Determine the [X, Y] coordinate at the center of the cell enclosing the given text.  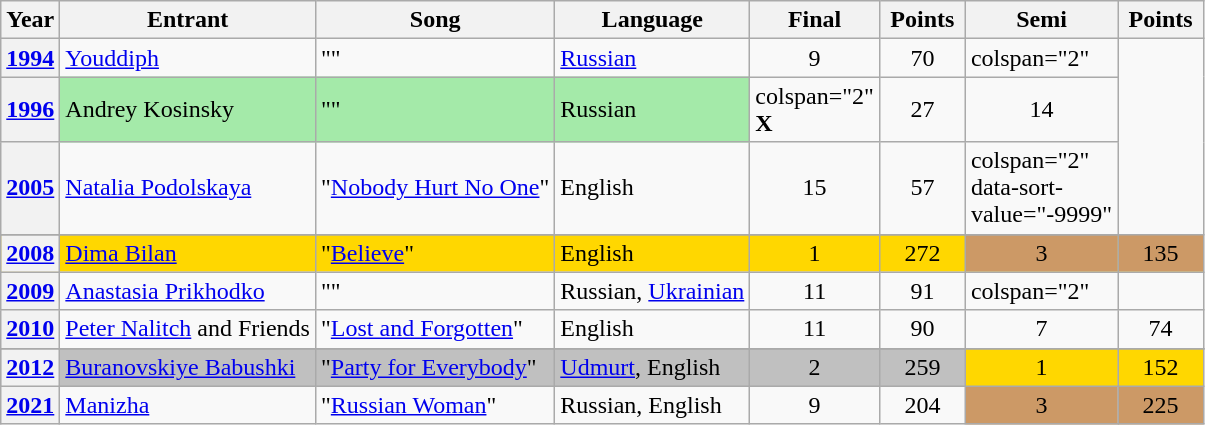
colspan="2" data-sort-value="-9999" [1041, 188]
Natalia Podolskaya [188, 188]
Russian, English [652, 405]
2012 [30, 367]
1996 [30, 110]
Entrant [188, 20]
152 [1161, 367]
70 [922, 58]
colspan="2" X [815, 110]
Semi [1041, 20]
"Lost and Forgotten" [434, 329]
Udmurt, English [652, 367]
"Party for Everybody" [434, 367]
2005 [30, 188]
14 [1041, 110]
Andrey Kosinsky [188, 110]
Song [434, 20]
7 [1041, 329]
259 [922, 367]
2009 [30, 291]
74 [1161, 329]
2 [815, 367]
Anastasia Prikhodko [188, 291]
2010 [30, 329]
Youddiph [188, 58]
Buranovskiye Babushki [188, 367]
91 [922, 291]
272 [922, 253]
204 [922, 405]
Language [652, 20]
Year [30, 20]
Dima Bilan [188, 253]
2008 [30, 253]
27 [922, 110]
"Believe" [434, 253]
Russian, Ukrainian [652, 291]
225 [1161, 405]
90 [922, 329]
Peter Nalitch and Friends [188, 329]
1994 [30, 58]
135 [1161, 253]
2021 [30, 405]
Manizha [188, 405]
57 [922, 188]
Final [815, 20]
"Nobody Hurt No One" [434, 188]
"Russian Woman" [434, 405]
15 [815, 188]
